Determine the [X, Y] coordinate at the center of the cell enclosing the given text.  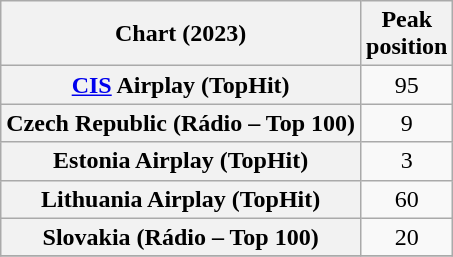
20 [407, 237]
60 [407, 199]
Estonia Airplay (TopHit) [181, 161]
CIS Airplay (TopHit) [181, 85]
3 [407, 161]
Slovakia (Rádio – Top 100) [181, 237]
95 [407, 85]
Lithuania Airplay (TopHit) [181, 199]
Chart (2023) [181, 34]
Peakposition [407, 34]
Czech Republic (Rádio – Top 100) [181, 123]
9 [407, 123]
